Return [x, y] of the center of cell containing provided text 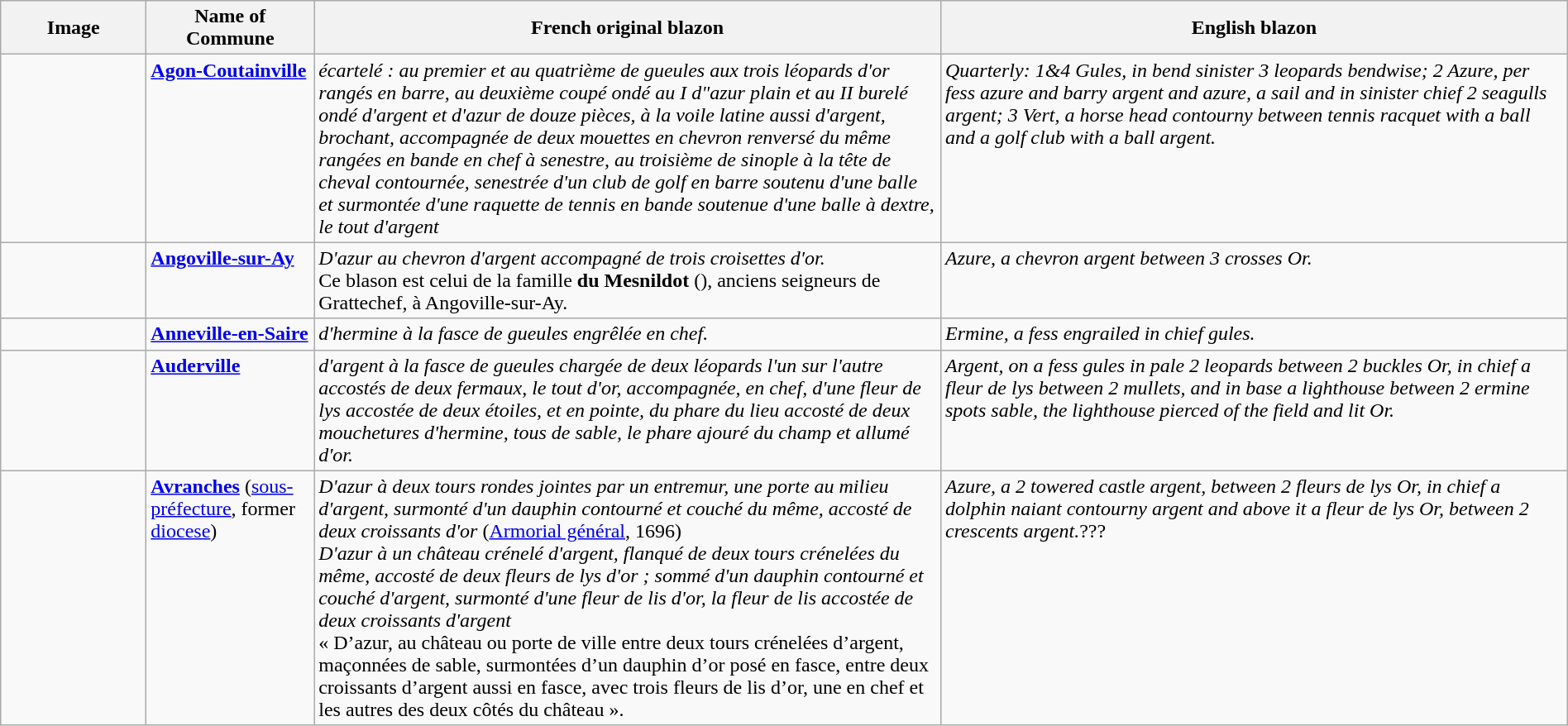
d'hermine à la fasce de gueules engrêlée en chef. [628, 334]
French original blazon [628, 28]
Angoville-sur-Ay [230, 280]
English blazon [1254, 28]
Name of Commune [230, 28]
Ermine, a fess engrailed in chief gules. [1254, 334]
Avranches (sous-préfecture, former diocese) [230, 598]
Image [74, 28]
Anneville-en-Saire [230, 334]
Auderville [230, 410]
Agon-Coutainville [230, 149]
Azure, a chevron argent between 3 crosses Or. [1254, 280]
